From the cell containing the given text, extract its center point as (X, Y) coordinate. 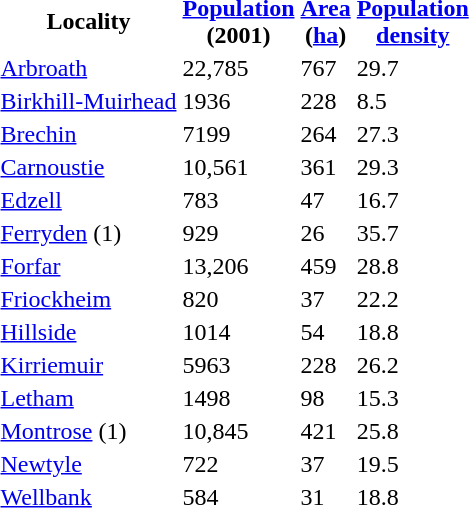
783 (238, 200)
929 (238, 233)
26 (326, 233)
264 (326, 134)
1498 (238, 398)
421 (326, 431)
7199 (238, 134)
1014 (238, 332)
13,206 (238, 266)
10,561 (238, 167)
47 (326, 200)
722 (238, 464)
54 (326, 332)
22,785 (238, 68)
820 (238, 299)
767 (326, 68)
1936 (238, 101)
361 (326, 167)
10,845 (238, 431)
98 (326, 398)
5963 (238, 365)
459 (326, 266)
